For the text-containing cell, return its midpoint in [X, Y] coordinate format. 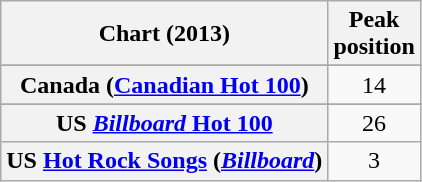
US Hot Rock Songs (Billboard) [164, 161]
14 [374, 85]
Chart (2013) [164, 34]
Canada (Canadian Hot 100) [164, 85]
US Billboard Hot 100 [164, 123]
26 [374, 123]
3 [374, 161]
Peakposition [374, 34]
